Extract the (x, y) coordinate from the center of the cell holding the provided text.  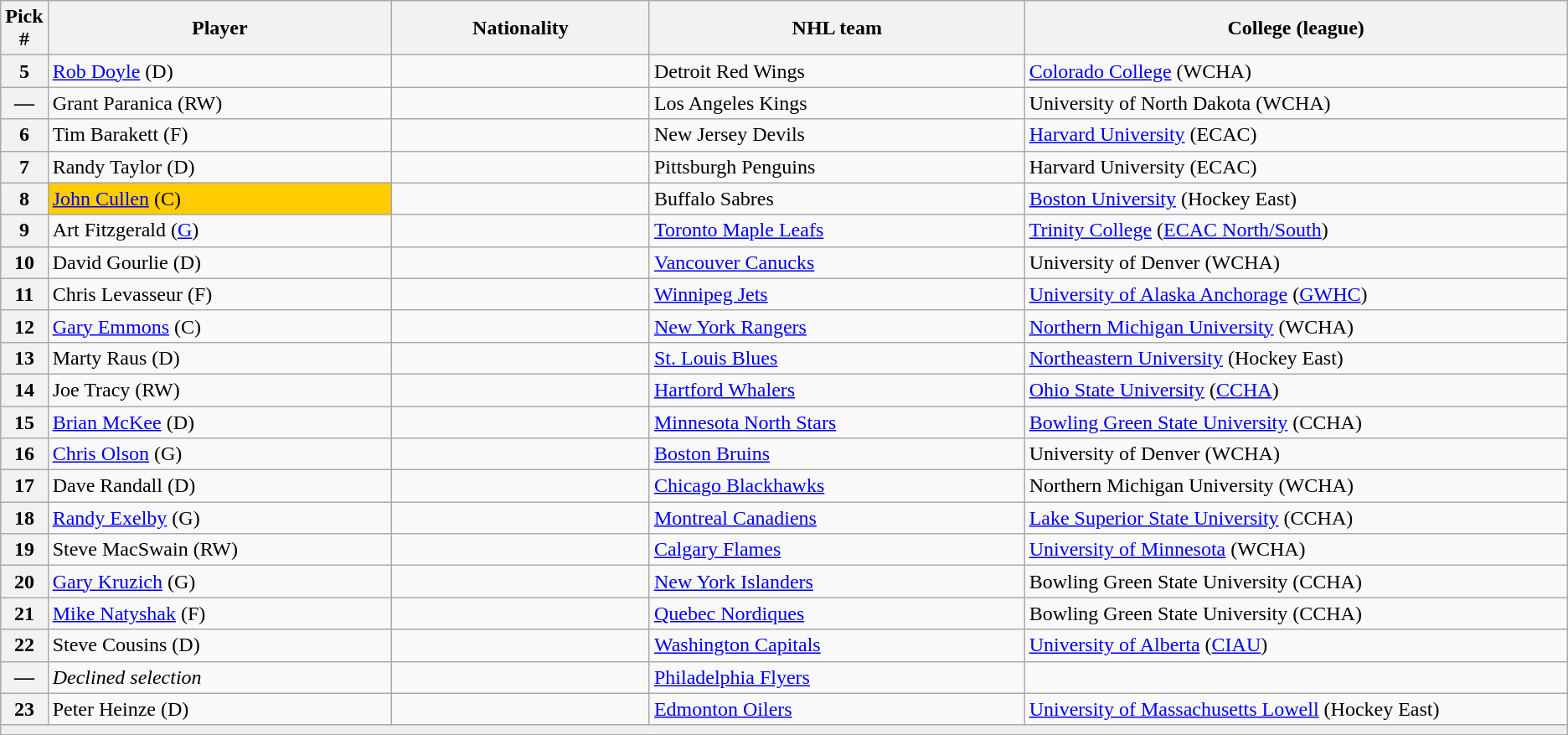
Calgary Flames (837, 550)
6 (24, 135)
Gary Emmons (C) (219, 326)
18 (24, 518)
Pittsburgh Penguins (837, 167)
Tim Barakett (F) (219, 135)
Chris Levasseur (F) (219, 294)
Nationality (521, 28)
Art Fitzgerald (G) (219, 230)
20 (24, 582)
Detroit Red Wings (837, 71)
Marty Raus (D) (219, 358)
New York Islanders (837, 582)
15 (24, 422)
Declined selection (219, 677)
Randy Taylor (D) (219, 167)
University of Alberta (CIAU) (1296, 645)
Vancouver Canucks (837, 262)
Colorado College (WCHA) (1296, 71)
University of Massachusetts Lowell (Hockey East) (1296, 709)
10 (24, 262)
Peter Heinze (D) (219, 709)
College (league) (1296, 28)
Toronto Maple Leafs (837, 230)
Gary Kruzich (G) (219, 582)
8 (24, 199)
22 (24, 645)
John Cullen (C) (219, 199)
Los Angeles Kings (837, 103)
Washington Capitals (837, 645)
7 (24, 167)
Winnipeg Jets (837, 294)
Grant Paranica (RW) (219, 103)
Steve Cousins (D) (219, 645)
Buffalo Sabres (837, 199)
Boston University (Hockey East) (1296, 199)
Northeastern University (Hockey East) (1296, 358)
19 (24, 550)
Joe Tracy (RW) (219, 390)
Philadelphia Flyers (837, 677)
Steve MacSwain (RW) (219, 550)
9 (24, 230)
Minnesota North Stars (837, 422)
Brian McKee (D) (219, 422)
NHL team (837, 28)
New York Rangers (837, 326)
Randy Exelby (G) (219, 518)
Lake Superior State University (CCHA) (1296, 518)
Player (219, 28)
Pick # (24, 28)
Ohio State University (CCHA) (1296, 390)
New Jersey Devils (837, 135)
Chicago Blackhawks (837, 486)
12 (24, 326)
14 (24, 390)
Montreal Canadiens (837, 518)
David Gourlie (D) (219, 262)
University of Minnesota (WCHA) (1296, 550)
13 (24, 358)
Edmonton Oilers (837, 709)
5 (24, 71)
Rob Doyle (D) (219, 71)
23 (24, 709)
Quebec Nordiques (837, 613)
University of Alaska Anchorage (GWHC) (1296, 294)
Boston Bruins (837, 454)
Mike Natyshak (F) (219, 613)
St. Louis Blues (837, 358)
16 (24, 454)
Chris Olson (G) (219, 454)
17 (24, 486)
21 (24, 613)
University of North Dakota (WCHA) (1296, 103)
Hartford Whalers (837, 390)
Dave Randall (D) (219, 486)
Trinity College (ECAC North/South) (1296, 230)
11 (24, 294)
